Pinpoint the cell where the given text exists, returning its [X, Y] midpoint coordinate. 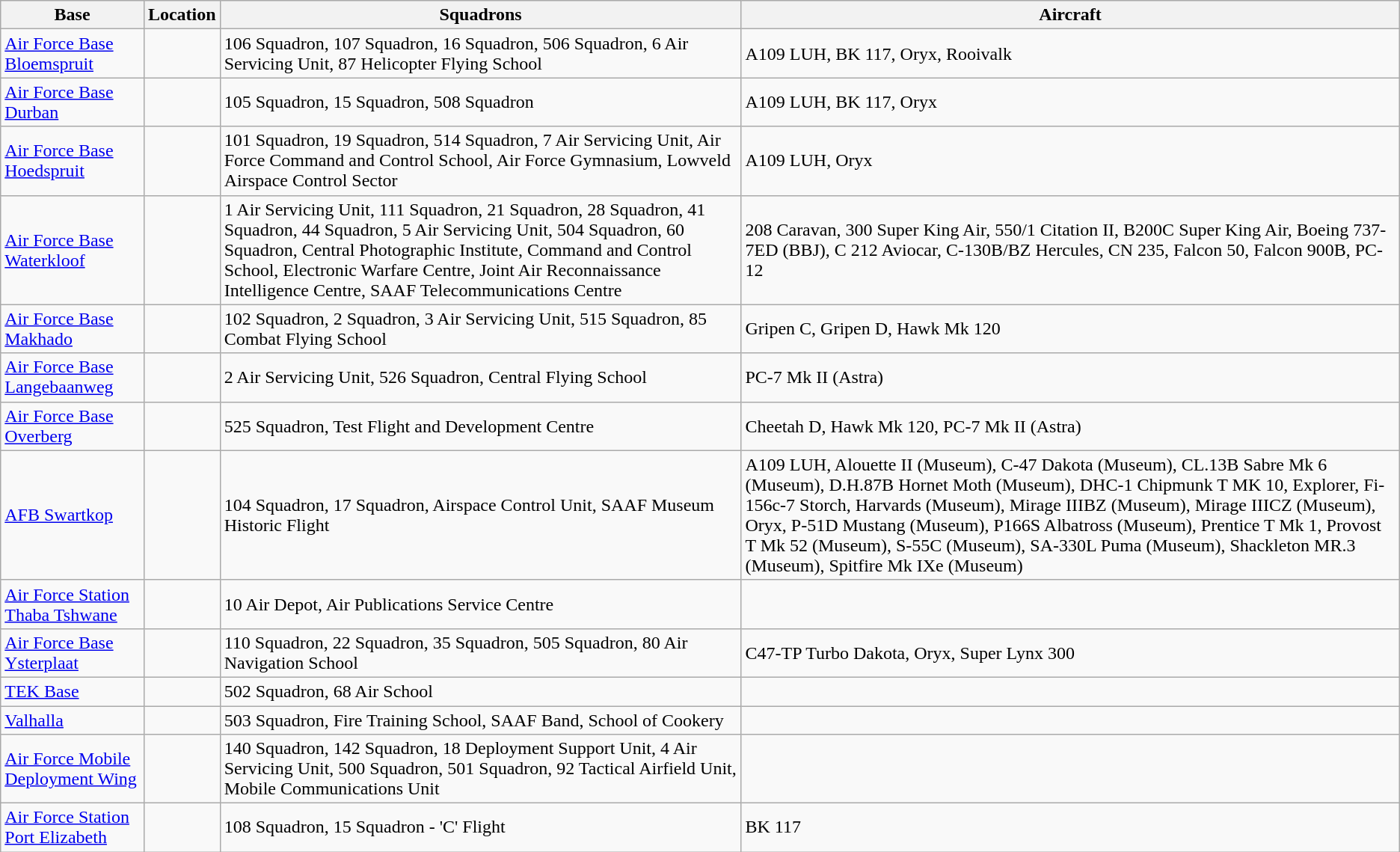
Air Force Base Waterkloof [73, 250]
525 Squadron, Test Flight and Development Centre [480, 426]
104 Squadron, 17 Squadron, Airspace Control Unit, SAAF Museum Historic Flight [480, 515]
Air Force Base Overberg [73, 426]
Air Force Base Langebaanweg [73, 377]
Base [73, 15]
C47-TP Turbo Dakota, Oryx, Super Lynx 300 [1070, 652]
502 Squadron, 68 Air School [480, 691]
A109 LUH, Oryx [1070, 161]
Air Force Base Durban [73, 102]
108 Squadron, 15 Squadron - 'C' Flight [480, 827]
Air Force Base Bloemspruit [73, 54]
A109 LUH, BK 117, Oryx, Rooivalk [1070, 54]
Gripen C, Gripen D, Hawk Mk 120 [1070, 329]
Cheetah D, Hawk Mk 120, PC-7 Mk II (Astra) [1070, 426]
102 Squadron, 2 Squadron, 3 Air Servicing Unit, 515 Squadron, 85 Combat Flying School [480, 329]
Air Force Mobile Deployment Wing [73, 769]
BK 117 [1070, 827]
AFB Swartkop [73, 515]
Air Force Station Thaba Tshwane [73, 604]
10 Air Depot, Air Publications Service Centre [480, 604]
A109 LUH, BK 117, Oryx [1070, 102]
Air Force Base Hoedspruit [73, 161]
Air Force Base Ysterplaat [73, 652]
106 Squadron, 107 Squadron, 16 Squadron, 506 Squadron, 6 Air Servicing Unit, 87 Helicopter Flying School [480, 54]
110 Squadron, 22 Squadron, 35 Squadron, 505 Squadron, 80 Air Navigation School [480, 652]
PC-7 Mk II (Astra) [1070, 377]
2 Air Servicing Unit, 526 Squadron, Central Flying School [480, 377]
Air Force Base Makhado [73, 329]
Air Force Station Port Elizabeth [73, 827]
Squadrons [480, 15]
Valhalla [73, 720]
503 Squadron, Fire Training School, SAAF Band, School of Cookery [480, 720]
Aircraft [1070, 15]
TEK Base [73, 691]
Location [182, 15]
105 Squadron, 15 Squadron, 508 Squadron [480, 102]
